Identify which cell holds the provided text, then report its [x, y] central coordinate. 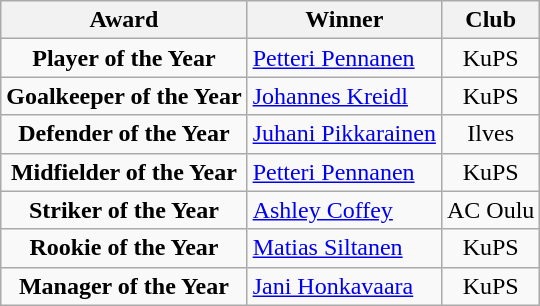
Johannes Kreidl [344, 96]
Winner [344, 20]
Club [490, 20]
AC Oulu [490, 210]
Ashley Coffey [344, 210]
Player of the Year [124, 58]
Defender of the Year [124, 134]
Matias Siltanen [344, 248]
Striker of the Year [124, 210]
Ilves [490, 134]
Award [124, 20]
Midfielder of the Year [124, 172]
Jani Honkavaara [344, 286]
Juhani Pikkarainen [344, 134]
Manager of the Year [124, 286]
Rookie of the Year [124, 248]
Goalkeeper of the Year [124, 96]
